From the cell containing the given text, extract its center point as (X, Y) coordinate. 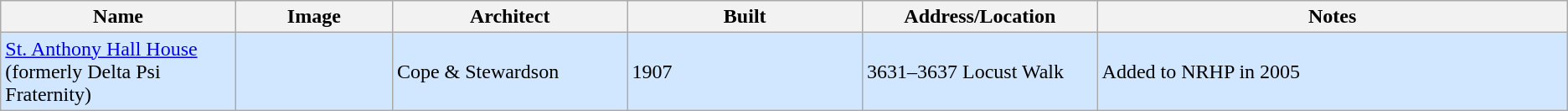
Notes (1332, 17)
Added to NRHP in 2005 (1332, 71)
1907 (745, 71)
Architect (509, 17)
Built (745, 17)
St. Anthony Hall House(formerly Delta Psi Fraternity) (119, 71)
3631–3637 Locust Walk (980, 71)
Name (119, 17)
Cope & Stewardson (509, 71)
Address/Location (980, 17)
Image (313, 17)
